Return (x, y) of the center of cell containing provided text 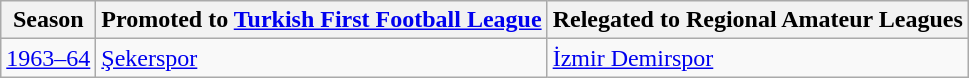
Season (48, 20)
Şekerspor (322, 58)
1963–64 (48, 58)
Promoted to Turkish First Football League (322, 20)
Relegated to Regional Amateur Leagues (758, 20)
İzmir Demirspor (758, 58)
